Locate the cell with the specified text and output its (x, y) center coordinate. 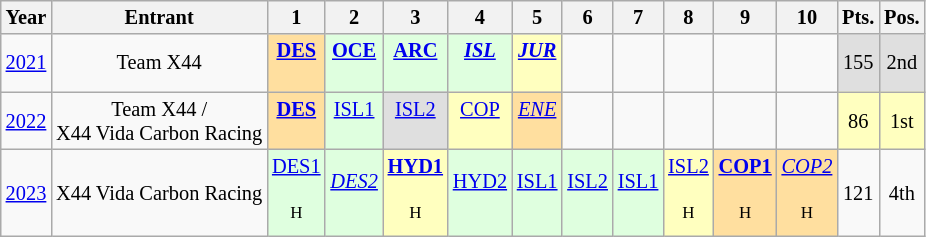
9 (746, 17)
121 (858, 192)
COP2 H (808, 192)
ARC (416, 63)
Pts. (858, 17)
COP (480, 121)
155 (858, 63)
7 (638, 17)
4 (480, 17)
HYD1 H (416, 192)
ISL (480, 63)
2022 (26, 121)
6 (587, 17)
86 (858, 121)
1st (902, 121)
Pos. (902, 17)
1 (296, 17)
3 (416, 17)
ISL2 H (688, 192)
Entrant (159, 17)
DES1 H (296, 192)
Year (26, 17)
Team X44 (159, 63)
JUR (537, 63)
OCE (354, 63)
5 (537, 17)
X44 Vida Carbon Racing (159, 192)
DES2 (354, 192)
2nd (902, 63)
COP1 H (746, 192)
HYD2 (480, 192)
8 (688, 17)
2023 (26, 192)
10 (808, 17)
2 (354, 17)
Team X44 /X44 Vida Carbon Racing (159, 121)
2021 (26, 63)
4th (902, 192)
ENE (537, 121)
